Provide the (x, y) coordinate of the cell's center where the given text is located.  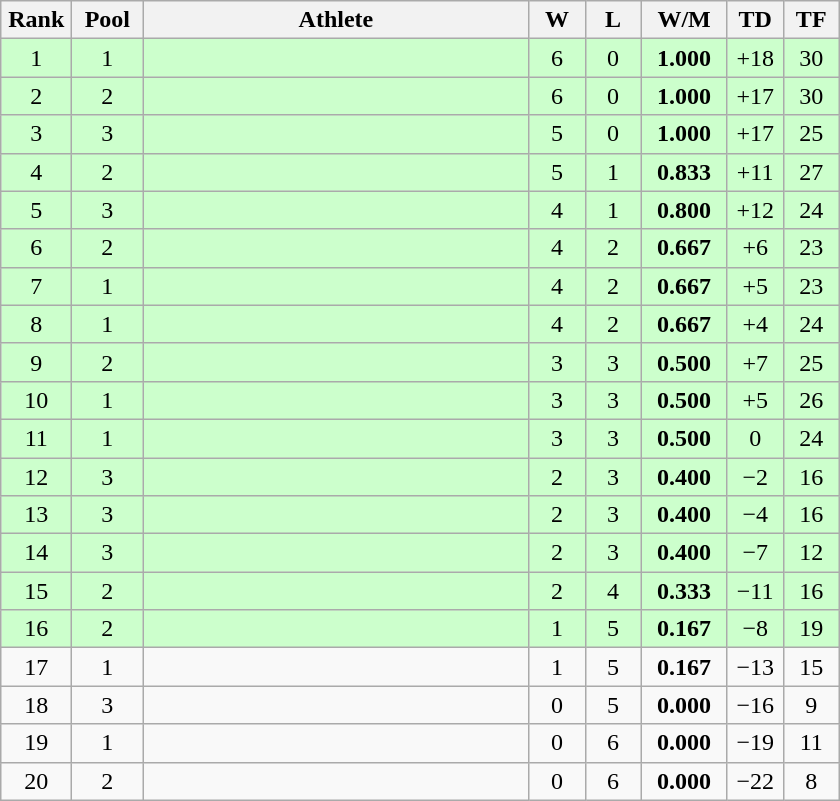
7 (36, 286)
−22 (755, 781)
−13 (755, 667)
−16 (755, 705)
0.333 (684, 591)
20 (36, 781)
Athlete (336, 20)
13 (36, 515)
+6 (755, 248)
+4 (755, 324)
0.800 (684, 210)
+11 (755, 172)
27 (811, 172)
Rank (36, 20)
26 (811, 400)
−8 (755, 629)
TF (811, 20)
0.833 (684, 172)
TD (755, 20)
L (613, 20)
14 (36, 553)
Pool (108, 20)
−4 (755, 515)
−2 (755, 477)
+7 (755, 362)
W/M (684, 20)
+18 (755, 58)
10 (36, 400)
−11 (755, 591)
−19 (755, 743)
−7 (755, 553)
17 (36, 667)
W (557, 20)
+12 (755, 210)
18 (36, 705)
